Output the [x, y] coordinate of the center of the cell containing the given text.  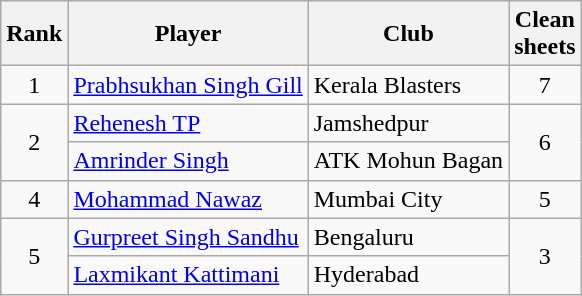
Prabhsukhan Singh Gill [188, 85]
2 [34, 142]
ATK Mohun Bagan [408, 161]
4 [34, 199]
6 [545, 142]
Mohammad Nawaz [188, 199]
Bengaluru [408, 237]
Player [188, 34]
Club [408, 34]
7 [545, 85]
3 [545, 256]
1 [34, 85]
Amrinder Singh [188, 161]
Mumbai City [408, 199]
Hyderabad [408, 275]
Laxmikant Kattimani [188, 275]
Kerala Blasters [408, 85]
Rehenesh TP [188, 123]
Cleansheets [545, 34]
Jamshedpur [408, 123]
Gurpreet Singh Sandhu [188, 237]
Rank [34, 34]
